From the cell containing the given text, extract its center point as [X, Y] coordinate. 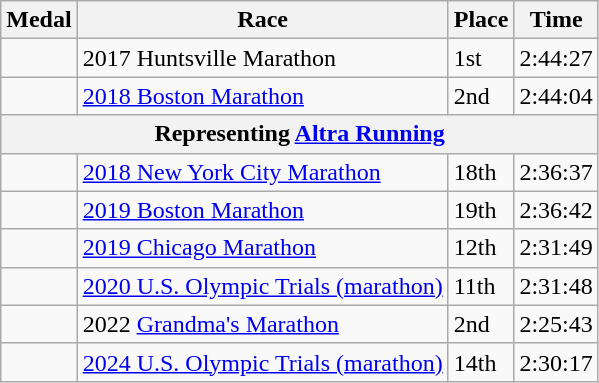
19th [481, 210]
18th [481, 172]
2022 Grandma's Marathon [262, 324]
1st [481, 58]
2:30:17 [556, 362]
2:25:43 [556, 324]
2017 Huntsville Marathon [262, 58]
2018 Boston Marathon [262, 96]
Representing Altra Running [300, 134]
2:31:48 [556, 286]
Race [262, 20]
12th [481, 248]
Time [556, 20]
2019 Boston Marathon [262, 210]
2019 Chicago Marathon [262, 248]
11th [481, 286]
2018 New York City Marathon [262, 172]
2:44:27 [556, 58]
Medal [39, 20]
2:31:49 [556, 248]
Place [481, 20]
2024 U.S. Olympic Trials (marathon) [262, 362]
2:36:37 [556, 172]
2:44:04 [556, 96]
2:36:42 [556, 210]
14th [481, 362]
2020 U.S. Olympic Trials (marathon) [262, 286]
